Return (X, Y) of the center of cell containing provided text 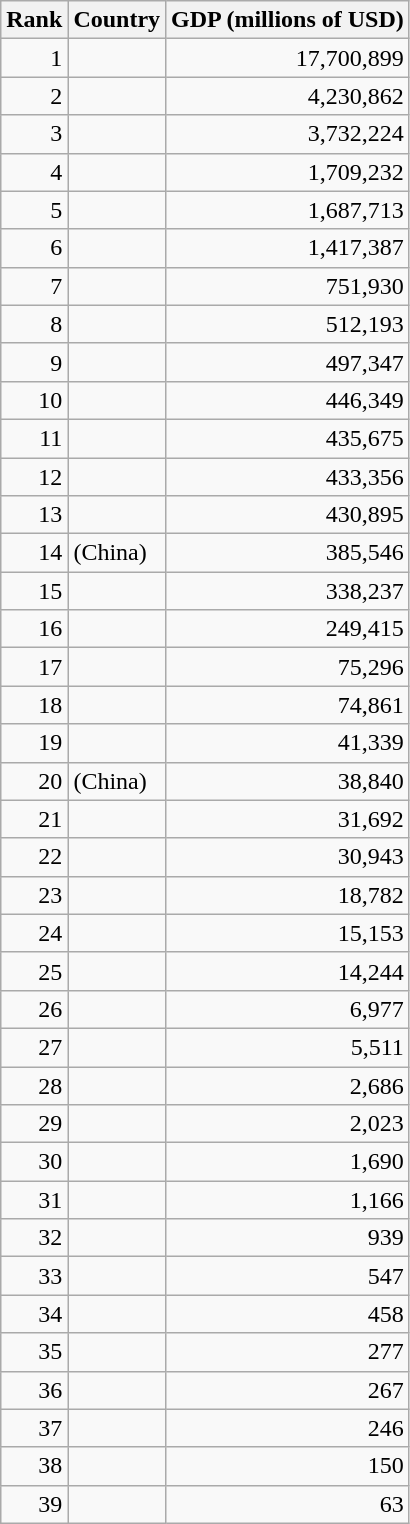
38 (34, 1466)
267 (288, 1390)
3 (34, 134)
1,709,232 (288, 172)
11 (34, 438)
3,732,224 (288, 134)
249,415 (288, 629)
75,296 (288, 667)
63 (288, 1504)
385,546 (288, 553)
21 (34, 819)
35 (34, 1352)
23 (34, 895)
547 (288, 1276)
74,861 (288, 705)
338,237 (288, 591)
150 (288, 1466)
4,230,862 (288, 96)
17 (34, 667)
1,687,713 (288, 210)
30,943 (288, 857)
15,153 (288, 933)
25 (34, 971)
2,023 (288, 1124)
31 (34, 1200)
458 (288, 1314)
17,700,899 (288, 58)
433,356 (288, 477)
18 (34, 705)
8 (34, 324)
5,511 (288, 1047)
31,692 (288, 819)
446,349 (288, 400)
22 (34, 857)
26 (34, 1009)
24 (34, 933)
9 (34, 362)
32 (34, 1238)
Country (117, 20)
13 (34, 515)
GDP (millions of USD) (288, 20)
30 (34, 1162)
751,930 (288, 286)
246 (288, 1428)
1,166 (288, 1200)
41,339 (288, 743)
Rank (34, 20)
1 (34, 58)
14,244 (288, 971)
6,977 (288, 1009)
435,675 (288, 438)
2,686 (288, 1085)
12 (34, 477)
37 (34, 1428)
497,347 (288, 362)
14 (34, 553)
19 (34, 743)
5 (34, 210)
27 (34, 1047)
512,193 (288, 324)
29 (34, 1124)
18,782 (288, 895)
4 (34, 172)
15 (34, 591)
2 (34, 96)
34 (34, 1314)
28 (34, 1085)
277 (288, 1352)
39 (34, 1504)
1,690 (288, 1162)
36 (34, 1390)
33 (34, 1276)
939 (288, 1238)
20 (34, 781)
1,417,387 (288, 248)
10 (34, 400)
430,895 (288, 515)
16 (34, 629)
38,840 (288, 781)
6 (34, 248)
7 (34, 286)
